Determine the (x, y) coordinate at the center of the cell enclosing the given text.  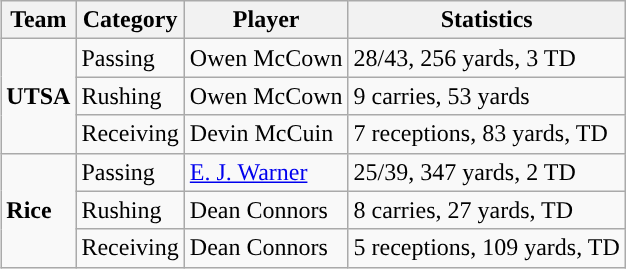
Devin McCuin (266, 134)
Player (266, 20)
Category (130, 20)
8 carries, 27 yards, TD (486, 210)
UTSA (38, 96)
Team (38, 20)
E. J. Warner (266, 172)
9 carries, 53 yards (486, 96)
25/39, 347 yards, 2 TD (486, 172)
7 receptions, 83 yards, TD (486, 134)
5 receptions, 109 yards, TD (486, 248)
Rice (38, 210)
28/43, 256 yards, 3 TD (486, 58)
Statistics (486, 20)
